Provide the (x, y) coordinate of the cell's center where the given text is located.  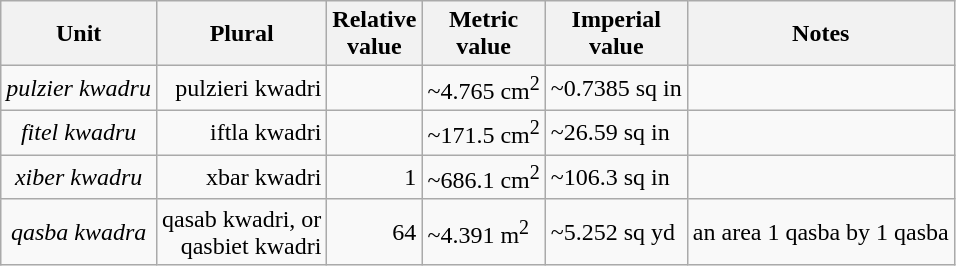
pulzieri kwadri (241, 88)
xiber kwadru (79, 178)
an area 1 qasba by 1 qasba (820, 232)
Metricvalue (484, 34)
iftla kwadri (241, 132)
~5.252 sq yd (616, 232)
~26.59 sq in (616, 132)
fitel kwadru (79, 132)
~4.765 cm2 (484, 88)
~686.1 cm2 (484, 178)
~4.391 m2 (484, 232)
Imperialvalue (616, 34)
~171.5 cm2 (484, 132)
Relativevalue (374, 34)
64 (374, 232)
Notes (820, 34)
~106.3 sq in (616, 178)
xbar kwadri (241, 178)
Unit (79, 34)
Plural (241, 34)
pulzier kwadru (79, 88)
1 (374, 178)
~0.7385 sq in (616, 88)
qasba kwadra (79, 232)
qasab kwadri, orqasbiet kwadri (241, 232)
